Identify which cell holds the provided text, then report its [x, y] central coordinate. 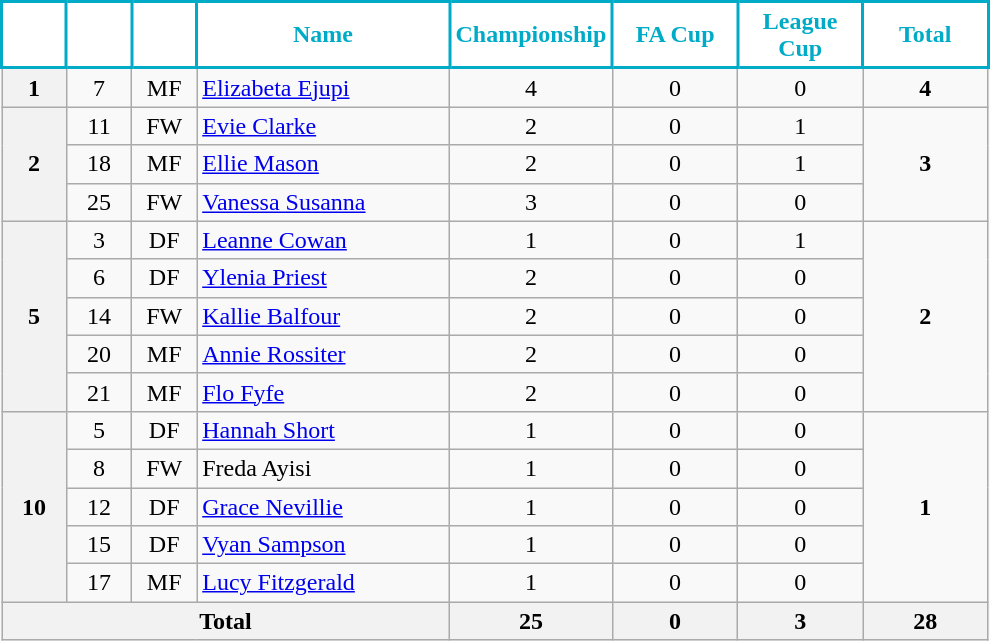
8 [100, 468]
Lucy Fitzgerald [324, 583]
14 [100, 316]
FA Cup [676, 36]
6 [100, 278]
20 [100, 354]
Annie Rossiter [324, 354]
Vyan Sampson [324, 545]
Ellie Mason [324, 164]
11 [100, 126]
10 [34, 506]
Vanessa Susanna [324, 202]
15 [100, 545]
Grace Nevillie [324, 507]
12 [100, 507]
League Cup [800, 36]
Name [324, 36]
Leanne Cowan [324, 240]
Elizabeta Ejupi [324, 88]
7 [100, 88]
28 [926, 621]
Flo Fyfe [324, 392]
Kallie Balfour [324, 316]
21 [100, 392]
17 [100, 583]
Hannah Short [324, 430]
18 [100, 164]
Evie Clarke [324, 126]
Championship [530, 36]
Freda Ayisi [324, 468]
Ylenia Priest [324, 278]
